Pinpoint the cell where the given text exists, returning its (x, y) midpoint coordinate. 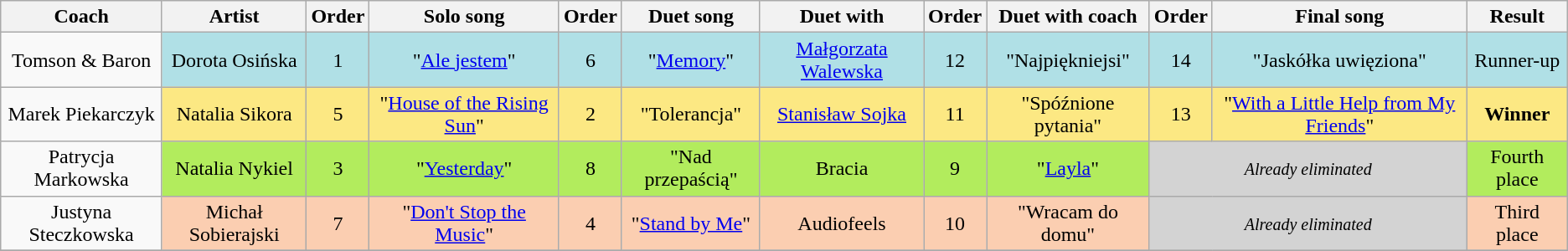
Bracia (841, 169)
"Wracam do domu" (1069, 223)
Runner-up (1517, 60)
12 (955, 60)
Duet with (841, 17)
Duet with coach (1069, 17)
Winner (1517, 114)
"Jaskółka uwięziona" (1339, 60)
"Nad przepaścią" (690, 169)
"Layla" (1069, 169)
3 (338, 169)
13 (1181, 114)
Duet song (690, 17)
14 (1181, 60)
Michał Sobierajski (234, 223)
4 (590, 223)
"Memory" (690, 60)
9 (955, 169)
Tomson & Baron (82, 60)
Final song (1339, 17)
Artist (234, 17)
"Tolerancja" (690, 114)
Natalia Sikora (234, 114)
"Najpiękniejsi" (1069, 60)
1 (338, 60)
2 (590, 114)
Stanisław Sojka (841, 114)
Third place (1517, 223)
"Spóźnione pytania" (1069, 114)
6 (590, 60)
Patrycja Markowska (82, 169)
"Ale jestem" (464, 60)
Solo song (464, 17)
Justyna Steczkowska (82, 223)
7 (338, 223)
8 (590, 169)
"House of the Rising Sun" (464, 114)
"Stand by Me" (690, 223)
10 (955, 223)
Dorota Osińska (234, 60)
"Yesterday" (464, 169)
Coach (82, 17)
"With a Little Help from My Friends" (1339, 114)
Marek Piekarczyk (82, 114)
11 (955, 114)
Result (1517, 17)
"Don't Stop the Music" (464, 223)
5 (338, 114)
Audiofeels (841, 223)
Natalia Nykiel (234, 169)
Małgorzata Walewska (841, 60)
Fourth place (1517, 169)
